Extract the [X, Y] coordinate from the center of the cell holding the provided text.  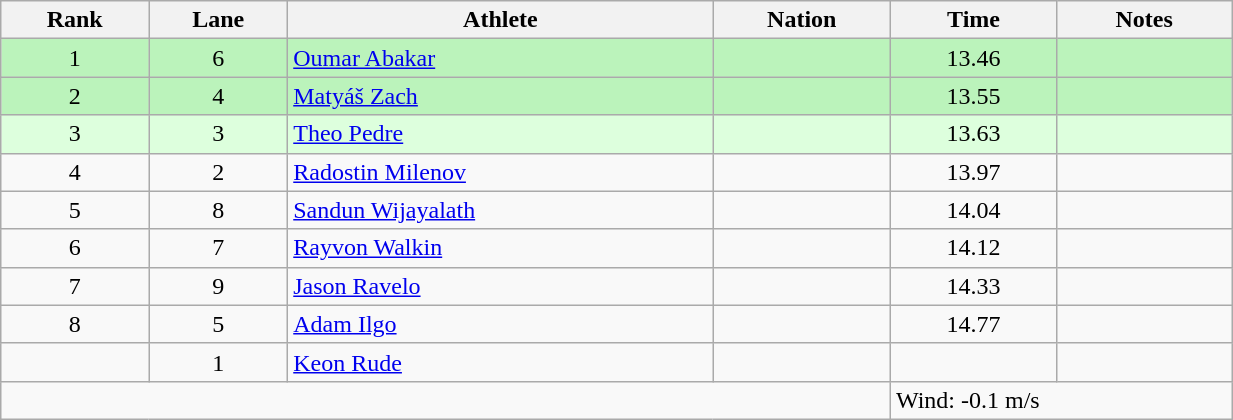
Athlete [500, 20]
Jason Ravelo [500, 286]
13.97 [973, 172]
Rayvon Walkin [500, 248]
14.12 [973, 248]
Sandun Wijayalath [500, 210]
14.33 [973, 286]
9 [218, 286]
Radostin Milenov [500, 172]
Matyáš Zach [500, 96]
Time [973, 20]
13.63 [973, 134]
14.77 [973, 324]
Notes [1144, 20]
Nation [802, 20]
Lane [218, 20]
Oumar Abakar [500, 58]
13.46 [973, 58]
14.04 [973, 210]
Theo Pedre [500, 134]
13.55 [973, 96]
Wind: -0.1 m/s [1060, 400]
Adam Ilgo [500, 324]
Keon Rude [500, 362]
Rank [75, 20]
